Scan for the cell matching the given text and deliver its (x, y) coordinate at center. 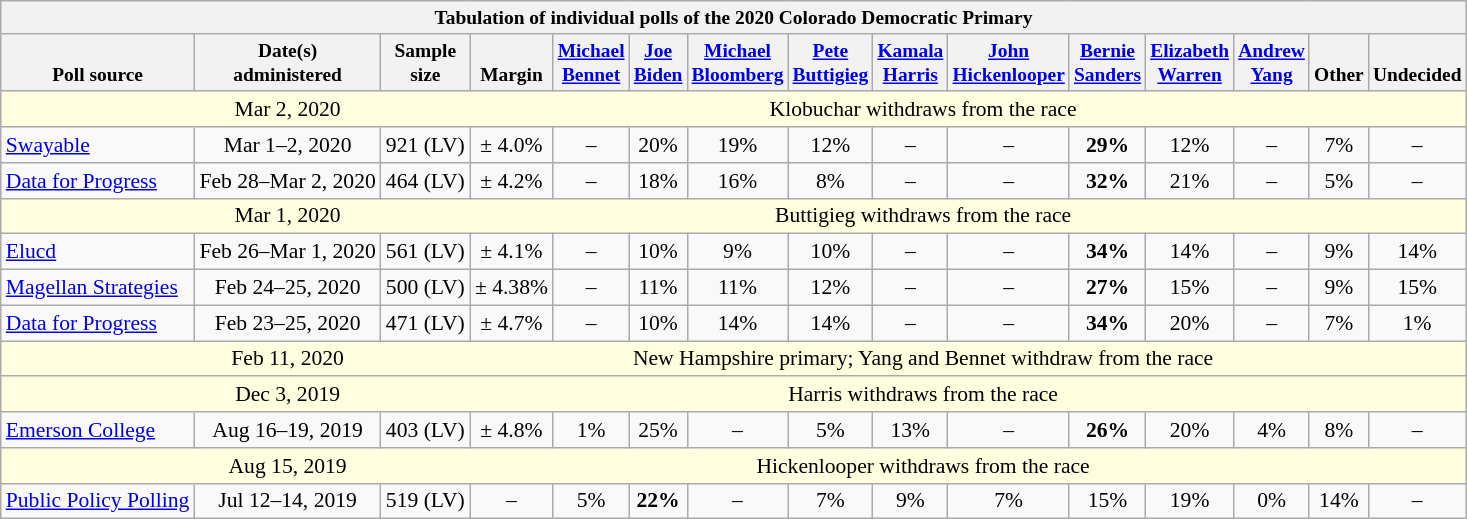
403 (LV) (426, 430)
Elucd (98, 252)
4% (1272, 430)
Aug 16–19, 2019 (287, 430)
13% (910, 430)
Date(s)administered (287, 62)
18% (658, 181)
561 (LV) (426, 252)
± 4.38% (512, 288)
Emerson College (98, 430)
Margin (512, 62)
Klobuchar withdraws from the race (924, 110)
Public Policy Polling (98, 501)
± 4.1% (512, 252)
Mar 1–2, 2020 (287, 145)
Feb 28–Mar 2, 2020 (287, 181)
New Hampshire primary; Yang and Bennet withdraw from the race (924, 359)
BernieSanders (1107, 62)
Samplesize (426, 62)
Dec 3, 2019 (287, 395)
Feb 26–Mar 1, 2020 (287, 252)
Harris withdraws from the race (924, 395)
22% (658, 501)
Mar 1, 2020 (287, 216)
± 4.7% (512, 323)
27% (1107, 288)
464 (LV) (426, 181)
Jul 12–14, 2019 (287, 501)
Mar 2, 2020 (287, 110)
Feb 23–25, 2020 (287, 323)
AndrewYang (1272, 62)
± 4.8% (512, 430)
32% (1107, 181)
Swayable (98, 145)
Undecided (1417, 62)
Hickenlooper withdraws from the race (924, 466)
Magellan Strategies (98, 288)
Aug 15, 2019 (287, 466)
Tabulation of individual polls of the 2020 Colorado Democratic Primary (734, 18)
21% (1190, 181)
25% (658, 430)
921 (LV) (426, 145)
471 (LV) (426, 323)
KamalaHarris (910, 62)
16% (738, 181)
29% (1107, 145)
MichaelBennet (591, 62)
519 (LV) (426, 501)
Other (1338, 62)
JohnHickenlooper (1009, 62)
ElizabethWarren (1190, 62)
Buttigieg withdraws from the race (924, 216)
500 (LV) (426, 288)
± 4.2% (512, 181)
JoeBiden (658, 62)
Feb 11, 2020 (287, 359)
PeteButtigieg (830, 62)
0% (1272, 501)
MichaelBloomberg (738, 62)
Feb 24–25, 2020 (287, 288)
26% (1107, 430)
Poll source (98, 62)
± 4.0% (512, 145)
